Search for the cell housing the specified text and yield its (x, y) center coordinate. 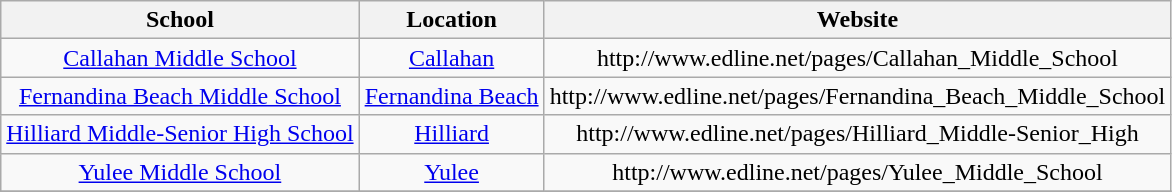
Fernandina Beach (452, 96)
Location (452, 20)
Hilliard Middle-Senior High School (180, 134)
http://www.edline.net/pages/Yulee_Middle_School (858, 172)
Callahan (452, 58)
Hilliard (452, 134)
http://www.edline.net/pages/Callahan_Middle_School (858, 58)
http://www.edline.net/pages/Hilliard_Middle-Senior_High (858, 134)
Yulee (452, 172)
Website (858, 20)
Fernandina Beach Middle School (180, 96)
Callahan Middle School (180, 58)
http://www.edline.net/pages/Fernandina_Beach_Middle_School (858, 96)
School (180, 20)
Yulee Middle School (180, 172)
